Determine the [x, y] coordinate at the center of the cell enclosing the given text.  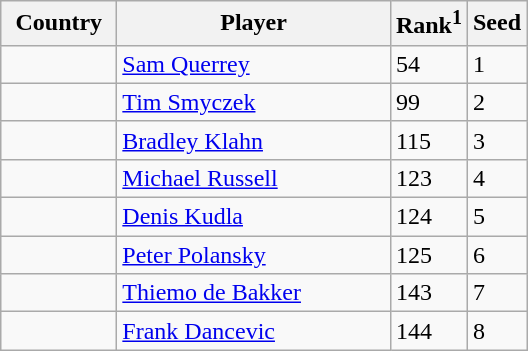
125 [428, 255]
3 [496, 140]
Bradley Klahn [254, 140]
Player [254, 24]
8 [496, 331]
6 [496, 255]
2 [496, 102]
4 [496, 178]
Tim Smyczek [254, 102]
124 [428, 217]
Peter Polansky [254, 255]
115 [428, 140]
5 [496, 217]
Thiemo de Bakker [254, 293]
Country [59, 24]
Sam Querrey [254, 64]
Rank1 [428, 24]
99 [428, 102]
Michael Russell [254, 178]
54 [428, 64]
Seed [496, 24]
144 [428, 331]
123 [428, 178]
143 [428, 293]
1 [496, 64]
Denis Kudla [254, 217]
7 [496, 293]
Frank Dancevic [254, 331]
